Find where the given text appears and provide that cell's center as [x, y] coordinate. 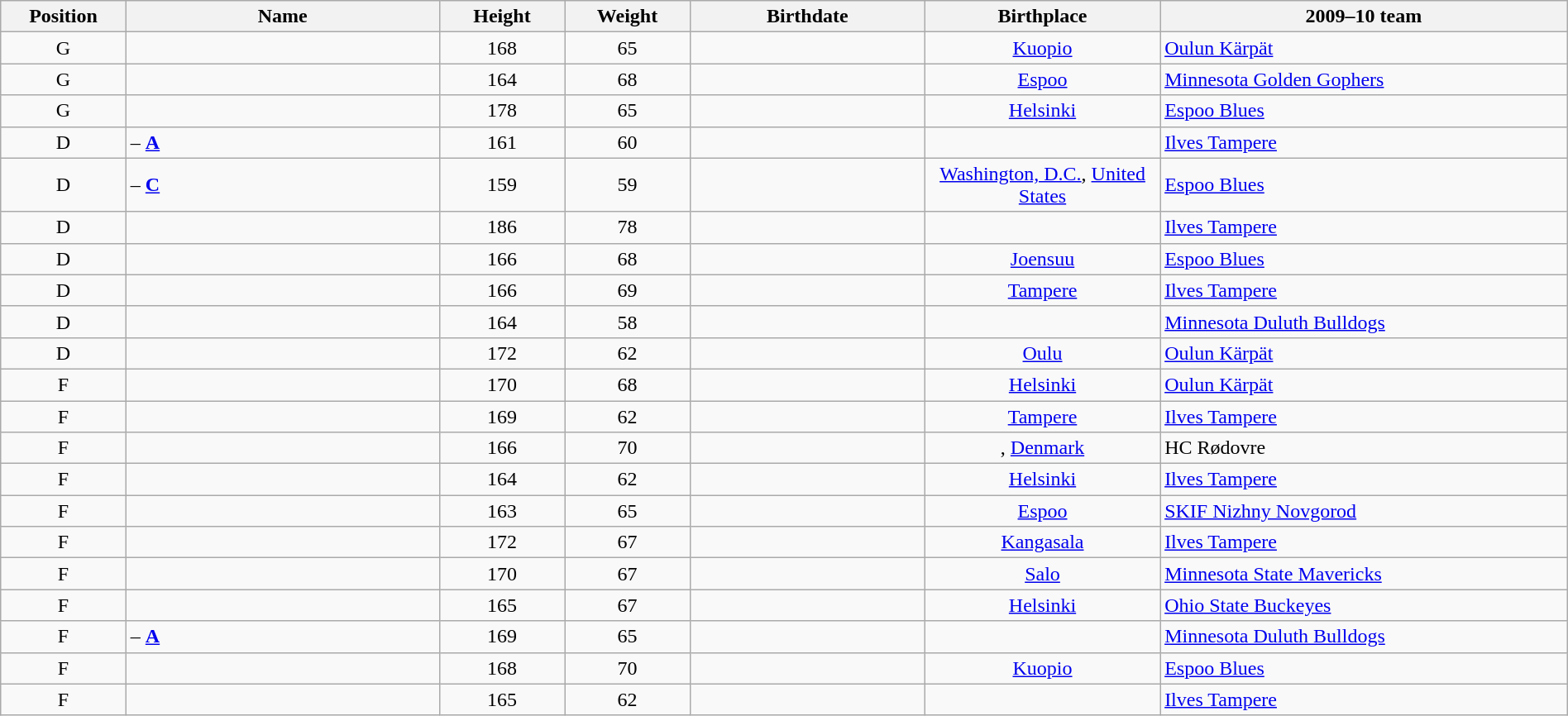
Washington, D.C., United States [1042, 185]
Oulu [1042, 353]
Birthdate [807, 17]
Height [502, 17]
Minnesota Golden Gophers [1365, 79]
78 [628, 227]
Minnesota State Mavericks [1365, 574]
Kangasala [1042, 542]
159 [502, 185]
59 [628, 185]
SKIF Nizhny Novgorod [1365, 511]
161 [502, 142]
163 [502, 511]
Weight [628, 17]
Joensuu [1042, 259]
58 [628, 322]
186 [502, 227]
Birthplace [1042, 17]
– C [283, 185]
Salo [1042, 574]
2009–10 team [1365, 17]
Ohio State Buckeyes [1365, 605]
HC Rødovre [1365, 448]
60 [628, 142]
Position [64, 17]
178 [502, 111]
Name [283, 17]
, Denmark [1042, 448]
69 [628, 290]
